Search for the cell housing the specified text and yield its [X, Y] center coordinate. 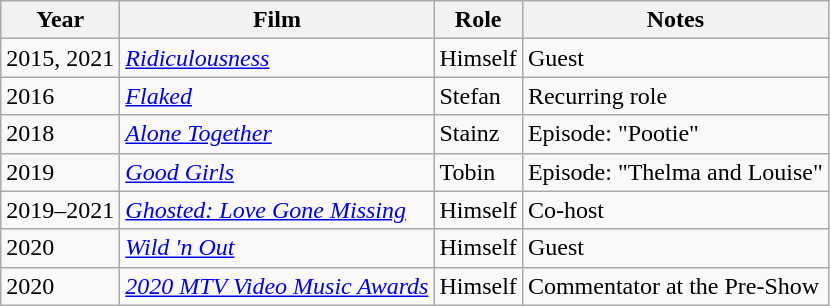
Flaked [277, 96]
2019 [60, 172]
Commentator at the Pre-Show [675, 286]
Stefan [478, 96]
Stainz [478, 134]
Good Girls [277, 172]
Wild 'n Out [277, 248]
2019–2021 [60, 210]
Episode: "Pootie" [675, 134]
2016 [60, 96]
Ghosted: Love Gone Missing [277, 210]
Year [60, 20]
Tobin [478, 172]
2015, 2021 [60, 58]
Alone Together [277, 134]
Co-host [675, 210]
Recurring role [675, 96]
Notes [675, 20]
Film [277, 20]
2020 MTV Video Music Awards [277, 286]
Episode: "Thelma and Louise" [675, 172]
Role [478, 20]
2018 [60, 134]
Ridiculousness [277, 58]
